Scan for the cell matching the given text and deliver its (X, Y) coordinate at center. 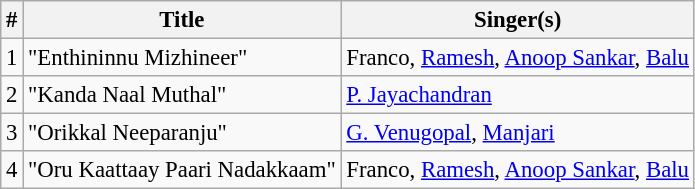
"Kanda Naal Muthal" (182, 95)
# (12, 20)
3 (12, 133)
"Orikkal Neeparanju" (182, 133)
2 (12, 95)
"Oru Kaattaay Paari Nadakkaam" (182, 170)
1 (12, 58)
Singer(s) (518, 20)
Title (182, 20)
P. Jayachandran (518, 95)
"Enthininnu Mizhineer" (182, 58)
4 (12, 170)
G. Venugopal, Manjari (518, 133)
